For the text-containing cell, return its midpoint in [X, Y] coordinate format. 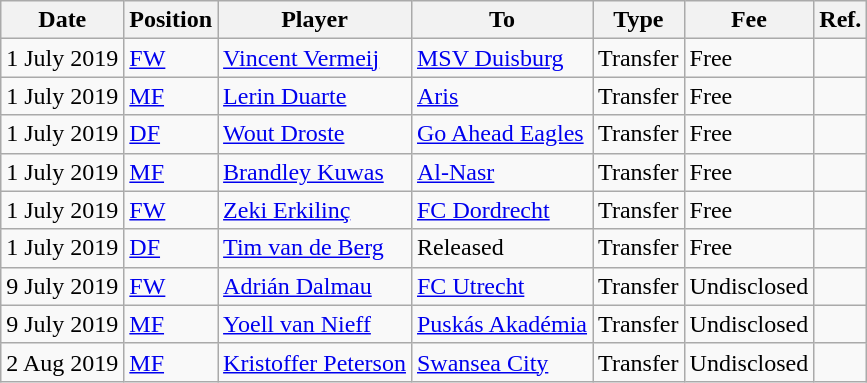
Go Ahead Eagles [502, 134]
Lerin Duarte [315, 96]
Adrián Dalmau [315, 286]
Wout Droste [315, 134]
Brandley Kuwas [315, 172]
Kristoffer Peterson [315, 362]
Date [62, 20]
Aris [502, 96]
Zeki Erkilinç [315, 210]
Yoell van Nieff [315, 324]
Vincent Vermeij [315, 58]
Ref. [840, 20]
To [502, 20]
Tim van de Berg [315, 248]
Al-Nasr [502, 172]
FC Dordrecht [502, 210]
MSV Duisburg [502, 58]
Released [502, 248]
FC Utrecht [502, 286]
Position [171, 20]
Swansea City [502, 362]
Puskás Akadémia [502, 324]
Type [639, 20]
Player [315, 20]
Fee [749, 20]
2 Aug 2019 [62, 362]
